From the cell containing the given text, extract its center point as (X, Y) coordinate. 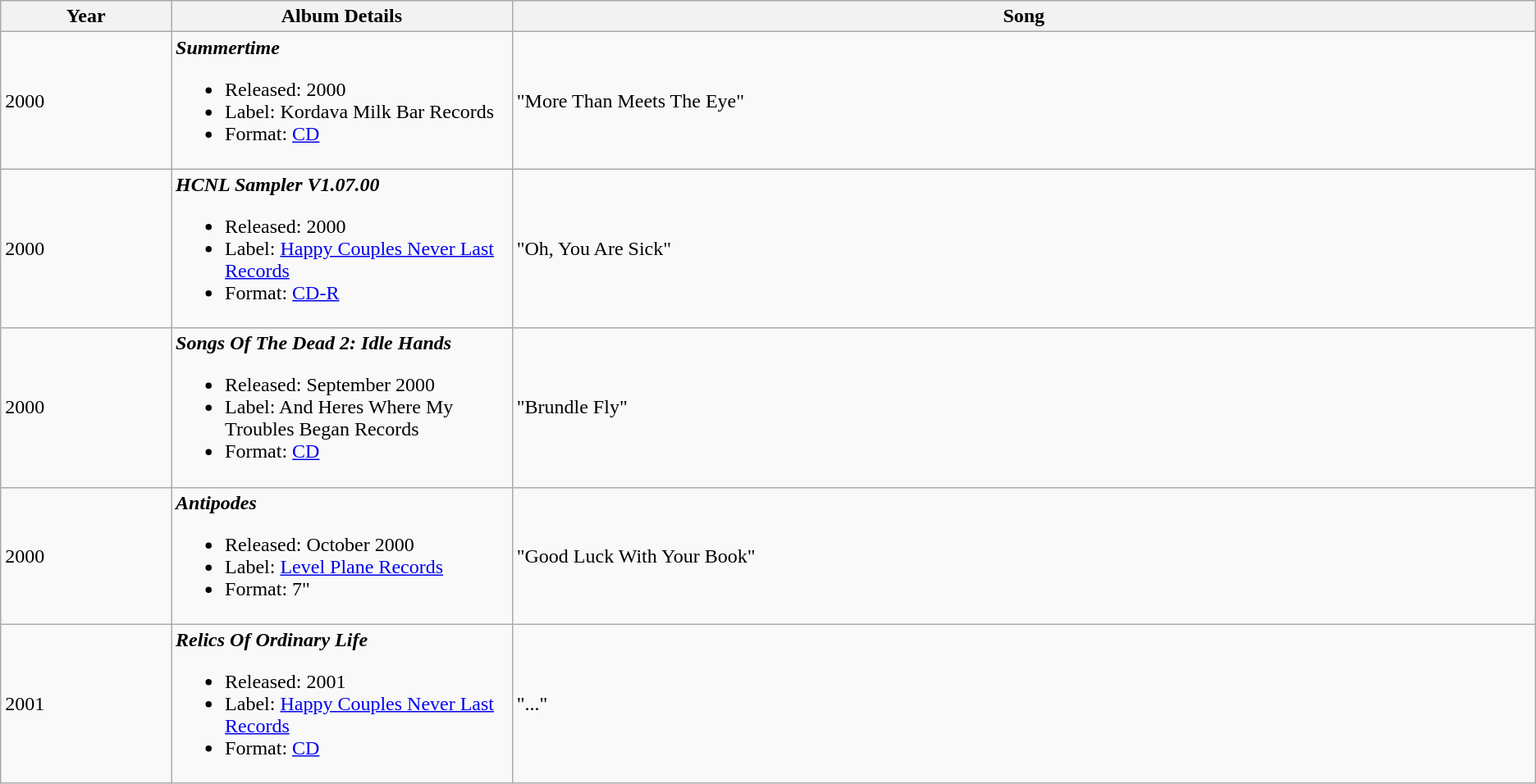
"Oh, You Are Sick" (1024, 248)
SummertimeReleased: 2000Label: Kordava Milk Bar RecordsFormat: CD (342, 100)
AntipodesReleased: October 2000Label: Level Plane RecordsFormat: 7" (342, 556)
Year (86, 16)
Album Details (342, 16)
Relics Of Ordinary LifeReleased: 2001Label: Happy Couples Never Last RecordsFormat: CD (342, 704)
"More Than Meets The Eye" (1024, 100)
Song (1024, 16)
"Brundle Fly" (1024, 408)
HCNL Sampler V1.07.00Released: 2000Label: Happy Couples Never Last RecordsFormat: CD-R (342, 248)
2001 (86, 704)
Songs Of The Dead 2: Idle HandsReleased: September 2000Label: And Heres Where My Troubles Began RecordsFormat: CD (342, 408)
"..." (1024, 704)
"Good Luck With Your Book" (1024, 556)
